Search for the cell housing the specified text and yield its [x, y] center coordinate. 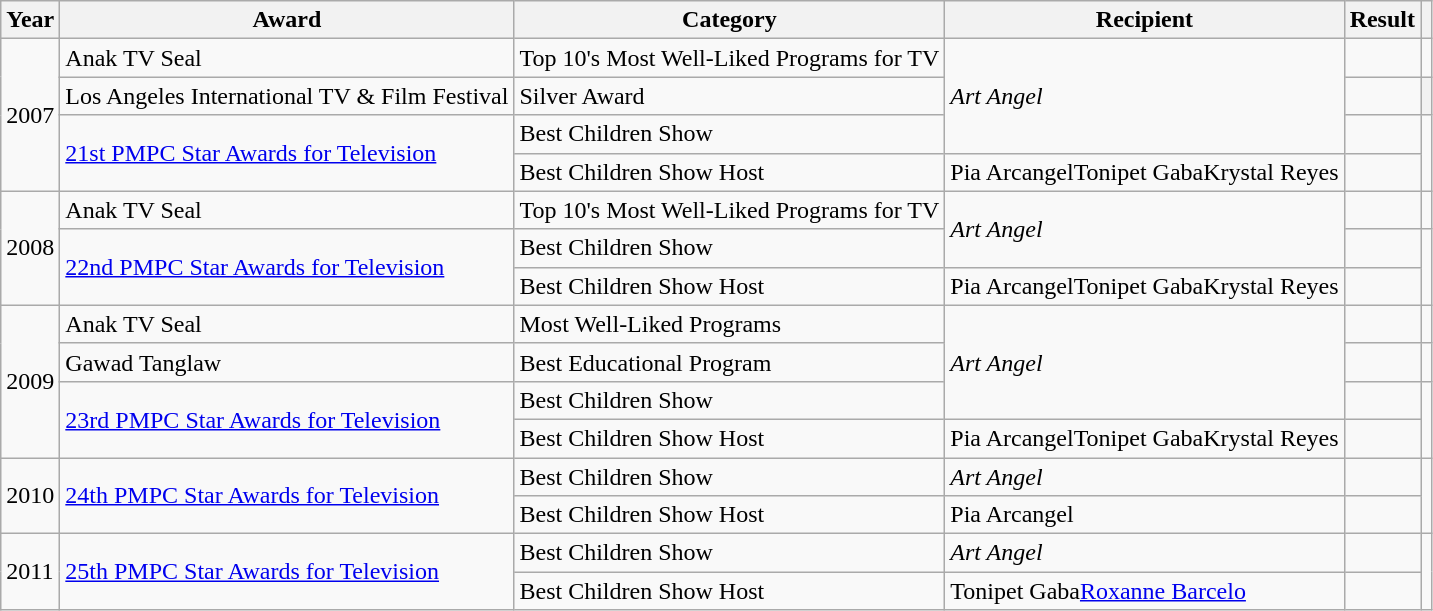
Result [1382, 20]
Most Well-Liked Programs [730, 324]
24th PMPC Star Awards for Television [287, 496]
2008 [30, 248]
2010 [30, 496]
Pia Arcangel [1144, 515]
23rd PMPC Star Awards for Television [287, 419]
Best Educational Program [730, 362]
2011 [30, 572]
Tonipet GabaRoxanne Barcelo [1144, 591]
Category [730, 20]
2007 [30, 115]
Recipient [1144, 20]
Award [287, 20]
Gawad Tanglaw [287, 362]
25th PMPC Star Awards for Television [287, 572]
21st PMPC Star Awards for Television [287, 153]
Year [30, 20]
Silver Award [730, 96]
2009 [30, 381]
Los Angeles International TV & Film Festival [287, 96]
22nd PMPC Star Awards for Television [287, 267]
